Find where the given text appears and provide that cell's center as [X, Y] coordinate. 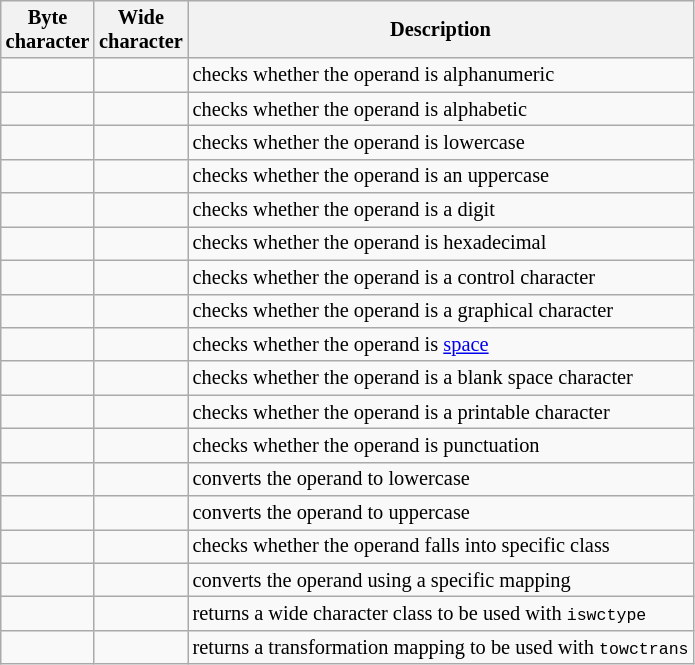
checks whether the operand is an uppercase [441, 176]
Bytecharacter [48, 29]
converts the operand to uppercase [441, 513]
checks whether the operand is hexadecimal [441, 243]
checks whether the operand is a control character [441, 277]
Description [441, 29]
checks whether the operand is lowercase [441, 142]
checks whether the operand is punctuation [441, 445]
converts the operand using a specific mapping [441, 580]
checks whether the operand is alphanumeric [441, 75]
converts the operand to lowercase [441, 479]
checks whether the operand is a digit [441, 210]
checks whether the operand is a printable character [441, 412]
checks whether the operand falls into specific class [441, 546]
checks whether the operand is a graphical character [441, 311]
Widecharacter [140, 29]
returns a wide character class to be used with iswctype [441, 613]
checks whether the operand is a blank space character [441, 378]
checks whether the operand is alphabetic [441, 109]
returns a transformation mapping to be used with towctrans [441, 647]
checks whether the operand is space [441, 344]
